Extract the (x, y) coordinate from the center of the cell holding the provided text.  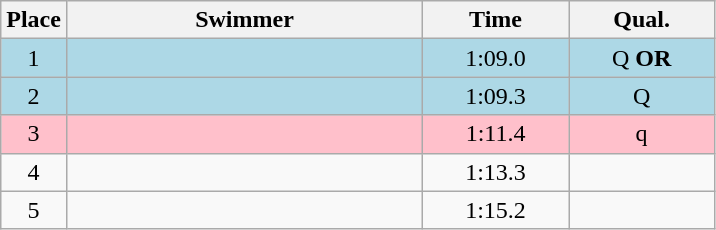
1:09.0 (496, 58)
2 (34, 96)
Time (496, 20)
4 (34, 172)
5 (34, 210)
Place (34, 20)
1:15.2 (496, 210)
Q OR (642, 58)
1 (34, 58)
q (642, 134)
Qual. (642, 20)
3 (34, 134)
1:09.3 (496, 96)
1:13.3 (496, 172)
1:11.4 (496, 134)
Swimmer (244, 20)
Q (642, 96)
